Return the (x, y) coordinate for the center point of the cell that contains the specified text.  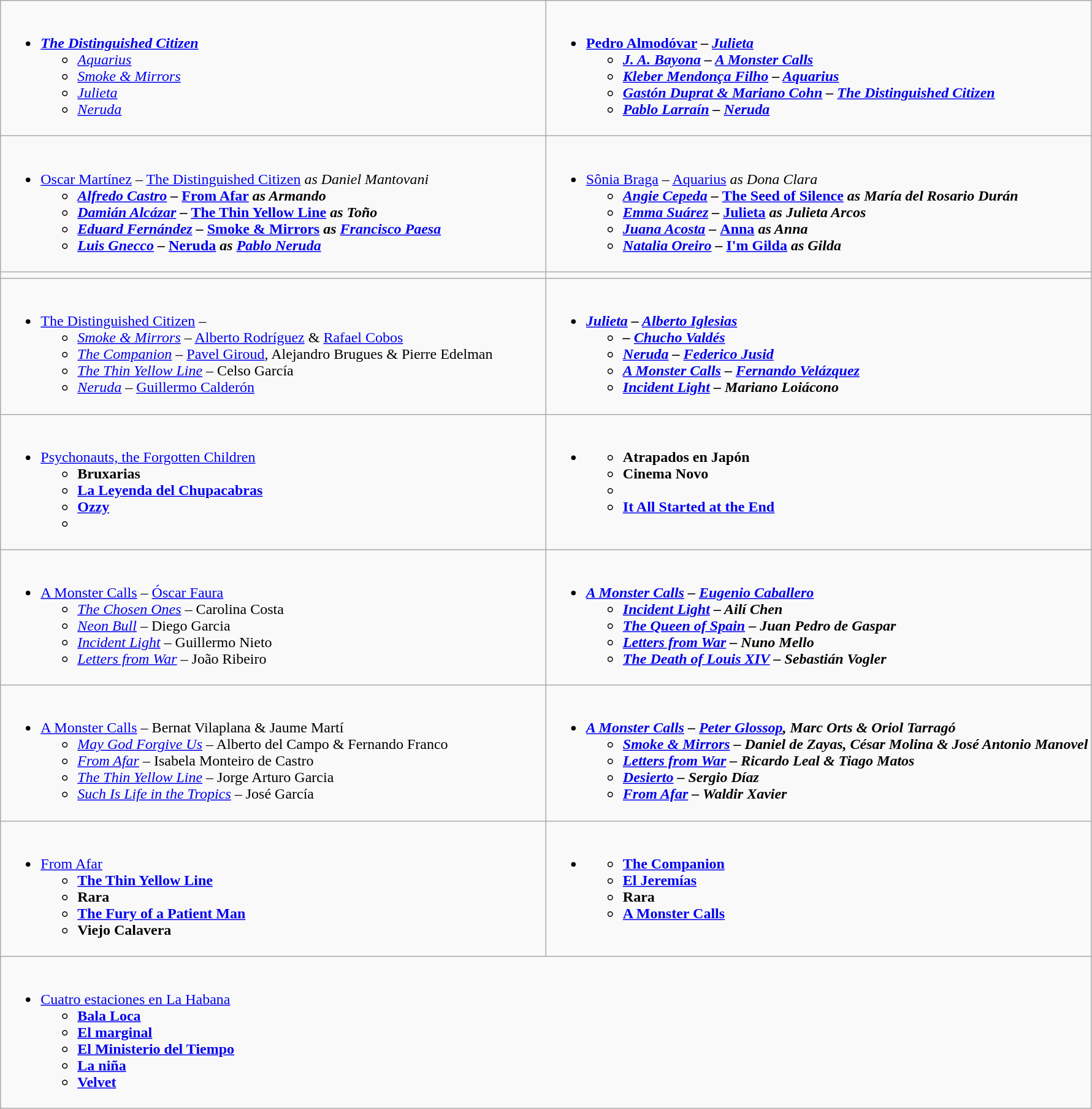
From AfarThe Thin Yellow LineRaraThe Fury of a Patient ManViejo Calavera (273, 888)
A Monster Calls – Óscar FauraThe Chosen Ones – Carolina CostaNeon Bull – Diego GarciaIncident Light – Guillermo NietoLetters from War – João Ribeiro (273, 617)
Atrapados en JapónCinema NovoIt All Started at the End (819, 482)
Cuatro estaciones en La HabanaBala LocaEl marginalEl Ministerio del TiempoLa niñaVelvet (546, 1032)
The Distinguished CitizenAquariusSmoke & MirrorsJulietaNeruda (273, 69)
Julieta – Alberto Iglesias – Chucho ValdésNeruda – Federico JusidA Monster Calls – Fernando VelázquezIncident Light – Mariano Loiácono (819, 346)
Psychonauts, the Forgotten ChildrenBruxariasLa Leyenda del ChupacabrasOzzy (273, 482)
The CompanionEl JeremíasRaraA Monster Calls (819, 888)
